Locate the cell with the specified text and output its (x, y) center coordinate. 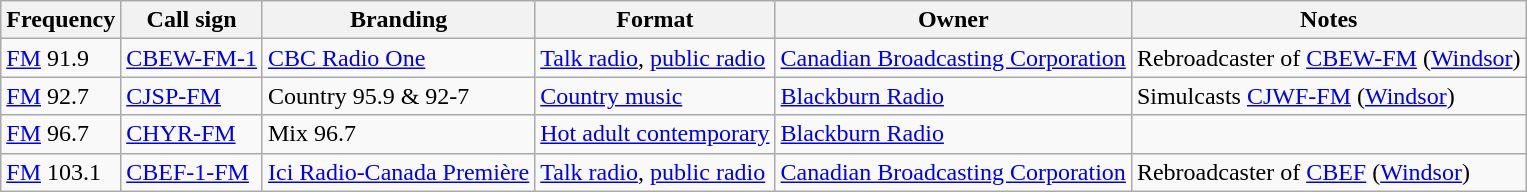
CBEF-1-FM (192, 172)
CBEW-FM-1 (192, 58)
CBC Radio One (398, 58)
Branding (398, 20)
Call sign (192, 20)
Country 95.9 & 92-7 (398, 96)
CHYR-FM (192, 134)
Format (655, 20)
Country music (655, 96)
Owner (953, 20)
FM 92.7 (61, 96)
Notes (1328, 20)
Ici Radio-Canada Première (398, 172)
Simulcasts CJWF-FM (Windsor) (1328, 96)
Frequency (61, 20)
Mix 96.7 (398, 134)
FM 91.9 (61, 58)
CJSP-FM (192, 96)
Rebroadcaster of CBEF (Windsor) (1328, 172)
Rebroadcaster of CBEW-FM (Windsor) (1328, 58)
FM 96.7 (61, 134)
FM 103.1 (61, 172)
Hot adult contemporary (655, 134)
